Extract the (X, Y) coordinate from the center of the cell holding the provided text.  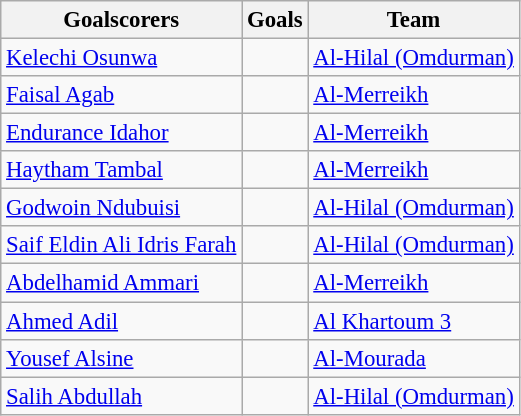
Kelechi Osunwa (122, 58)
Saif Eldin Ali Idris Farah (122, 245)
Salih Abdullah (122, 396)
Faisal Agab (122, 95)
Haytham Tambal (122, 170)
Team (414, 20)
Ahmed Adil (122, 321)
Al-Mourada (414, 358)
Goals (275, 20)
Goalscorers (122, 20)
Abdelhamid Ammari (122, 283)
Endurance Idahor (122, 133)
Godwoin Ndubuisi (122, 208)
Al Khartoum 3 (414, 321)
Yousef Alsine (122, 358)
